Provide the (x, y) coordinate of the cell's center where the given text is located.  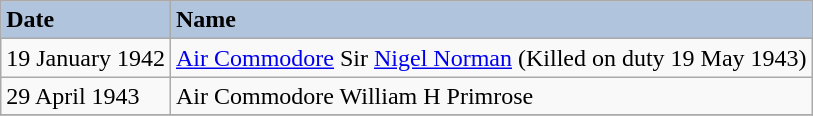
Date (86, 20)
29 April 1943 (86, 96)
19 January 1942 (86, 58)
Name (491, 20)
Air Commodore William H Primrose (491, 96)
Air Commodore Sir Nigel Norman (Killed on duty 19 May 1943) (491, 58)
